Capture the cell that displays the provided text and extract its [x, y] central coordinate. 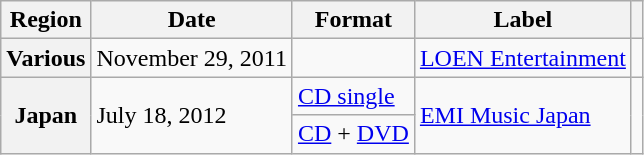
Label [522, 20]
July 18, 2012 [192, 115]
Format [353, 20]
LOEN Entertainment [522, 58]
Japan [46, 115]
CD single [353, 96]
CD + DVD [353, 134]
November 29, 2011 [192, 58]
Various [46, 58]
Date [192, 20]
Region [46, 20]
EMI Music Japan [522, 115]
